Output the (x, y) coordinate of the center of the cell containing the given text.  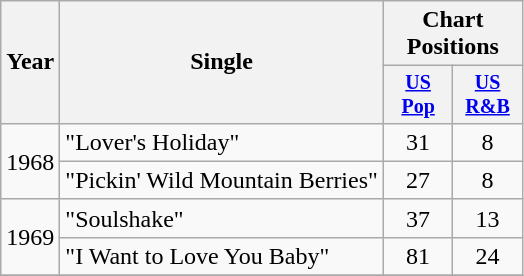
"Lover's Holiday" (222, 142)
USR&B (488, 94)
37 (418, 218)
27 (418, 180)
81 (418, 256)
Chart Positions (452, 34)
US Pop (418, 94)
1969 (30, 237)
Single (222, 62)
1968 (30, 161)
24 (488, 256)
"I Want to Love You Baby" (222, 256)
13 (488, 218)
"Pickin' Wild Mountain Berries" (222, 180)
31 (418, 142)
Year (30, 62)
"Soulshake" (222, 218)
